Locate the cell with the specified text and output its (X, Y) center coordinate. 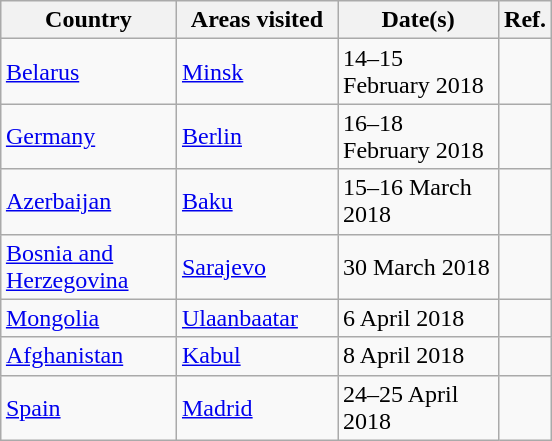
Minsk (256, 72)
Kabul (256, 356)
30 March 2018 (418, 266)
Bosnia and Herzegovina (88, 266)
Azerbaijan (88, 202)
Areas visited (256, 20)
Baku (256, 202)
6 April 2018 (418, 318)
16–18 February 2018 (418, 136)
Madrid (256, 408)
Germany (88, 136)
8 April 2018 (418, 356)
Ulaanbaatar (256, 318)
14–15 February 2018 (418, 72)
Belarus (88, 72)
Mongolia (88, 318)
Sarajevo (256, 266)
Date(s) (418, 20)
Spain (88, 408)
24–25 April 2018 (418, 408)
Ref. (526, 20)
Berlin (256, 136)
15–16 March 2018 (418, 202)
Country (88, 20)
Afghanistan (88, 356)
